Detect which cell encompasses the target text, then output its [X, Y] center coordinate. 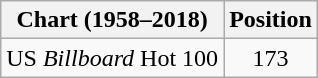
Chart (1958–2018) [112, 20]
173 [271, 58]
Position [271, 20]
US Billboard Hot 100 [112, 58]
